Pinpoint the cell where the given text exists, returning its (X, Y) midpoint coordinate. 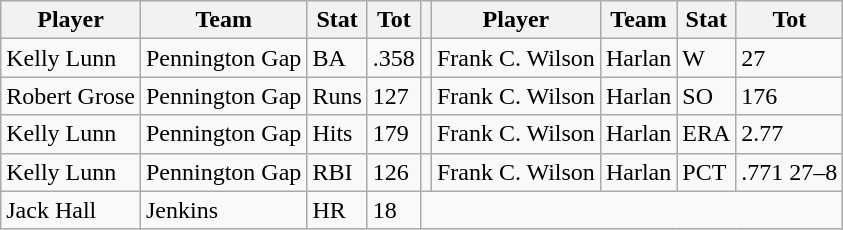
W (706, 58)
126 (394, 172)
127 (394, 96)
ERA (706, 134)
HR (337, 210)
RBI (337, 172)
27 (790, 58)
176 (790, 96)
2.77 (790, 134)
PCT (706, 172)
Runs (337, 96)
BA (337, 58)
Robert Grose (71, 96)
179 (394, 134)
Jenkins (223, 210)
18 (394, 210)
Jack Hall (71, 210)
SO (706, 96)
.771 27–8 (790, 172)
.358 (394, 58)
Hits (337, 134)
